Output the [X, Y] coordinate of the center of the cell containing the given text.  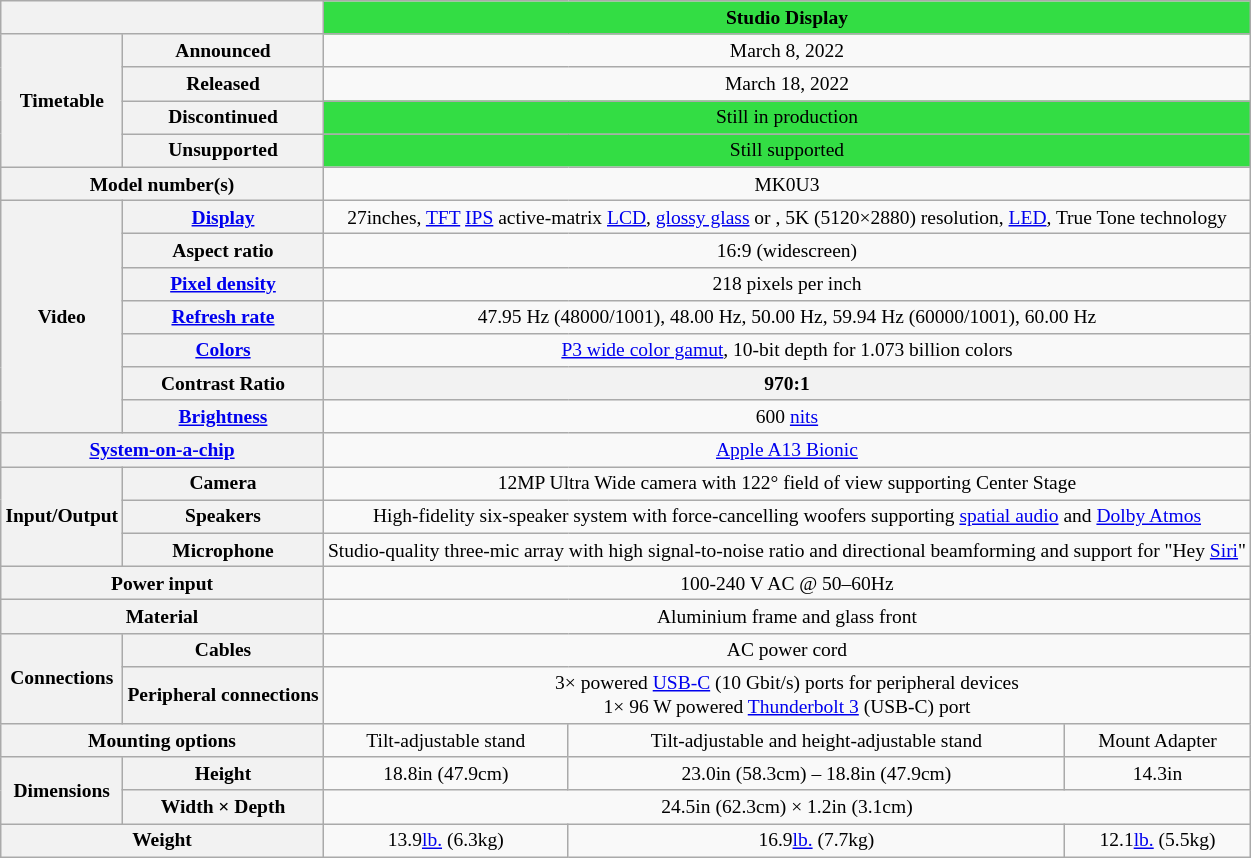
218 pixels per inch [786, 284]
Power input [162, 584]
March 18, 2022 [786, 84]
16.9lb. (7.7kg) [816, 840]
Mount Adapter [1157, 740]
Unsupported [223, 150]
24.5in (62.3cm) × 1.2in (3.1cm) [786, 806]
47.95 Hz (48000/1001), 48.00 Hz, 50.00 Hz, 59.94 Hz (60000/1001), 60.00 Hz [786, 316]
970:1 [786, 384]
Microphone [223, 550]
P3 wide color gamut, 10-bit depth for 1.073 billion colors [786, 350]
Studio Display [786, 18]
Height [223, 774]
Dimensions [62, 790]
MK0U3 [786, 184]
600 nits [786, 416]
18.8in (47.9cm) [446, 774]
Peripheral connections [223, 694]
Model number(s) [162, 184]
23.0in (58.3cm) – 18.8in (47.9cm) [816, 774]
3× powered USB-C (10 Gbit/s) ports for peripheral devices1× 96 W powered Thunderbolt 3 (USB-C) port [786, 694]
Material [162, 616]
Announced [223, 50]
Weight [162, 840]
Discontinued [223, 118]
14.3in [1157, 774]
Still in production [786, 118]
Width × Depth [223, 806]
27inches, TFT IPS active-matrix LCD, glossy glass or , 5K (5120×2880) resolution, LED, True Tone technology [786, 216]
Display [223, 216]
Pixel density [223, 284]
Still supported [786, 150]
Aluminium frame and glass front [786, 616]
Apple A13 Bionic [786, 450]
12MP Ultra Wide camera with 122° field of view supporting Center Stage [786, 484]
Refresh rate [223, 316]
Colors [223, 350]
AC power cord [786, 650]
Cables [223, 650]
Tilt-adjustable stand [446, 740]
Studio-quality three-mic array with high signal-to-noise ratio and directional beamforming and support for "Hey Siri" [786, 550]
12.1lb. (5.5kg) [1157, 840]
13.9lb. (6.3kg) [446, 840]
Released [223, 84]
Video [62, 316]
Connections [62, 678]
System-on-a-chip [162, 450]
Timetable [62, 100]
Camera [223, 484]
March 8, 2022 [786, 50]
Mounting options [162, 740]
100-240 V AC @ 50–60Hz [786, 584]
Input/Output [62, 517]
16:9 (widescreen) [786, 250]
Brightness [223, 416]
Tilt-adjustable and height-adjustable stand [816, 740]
Aspect ratio [223, 250]
High-fidelity six-speaker system with force-cancelling woofers supporting spatial audio and Dolby Atmos [786, 516]
Contrast Ratio [223, 384]
Speakers [223, 516]
